Return (x, y) of the center of cell containing provided text 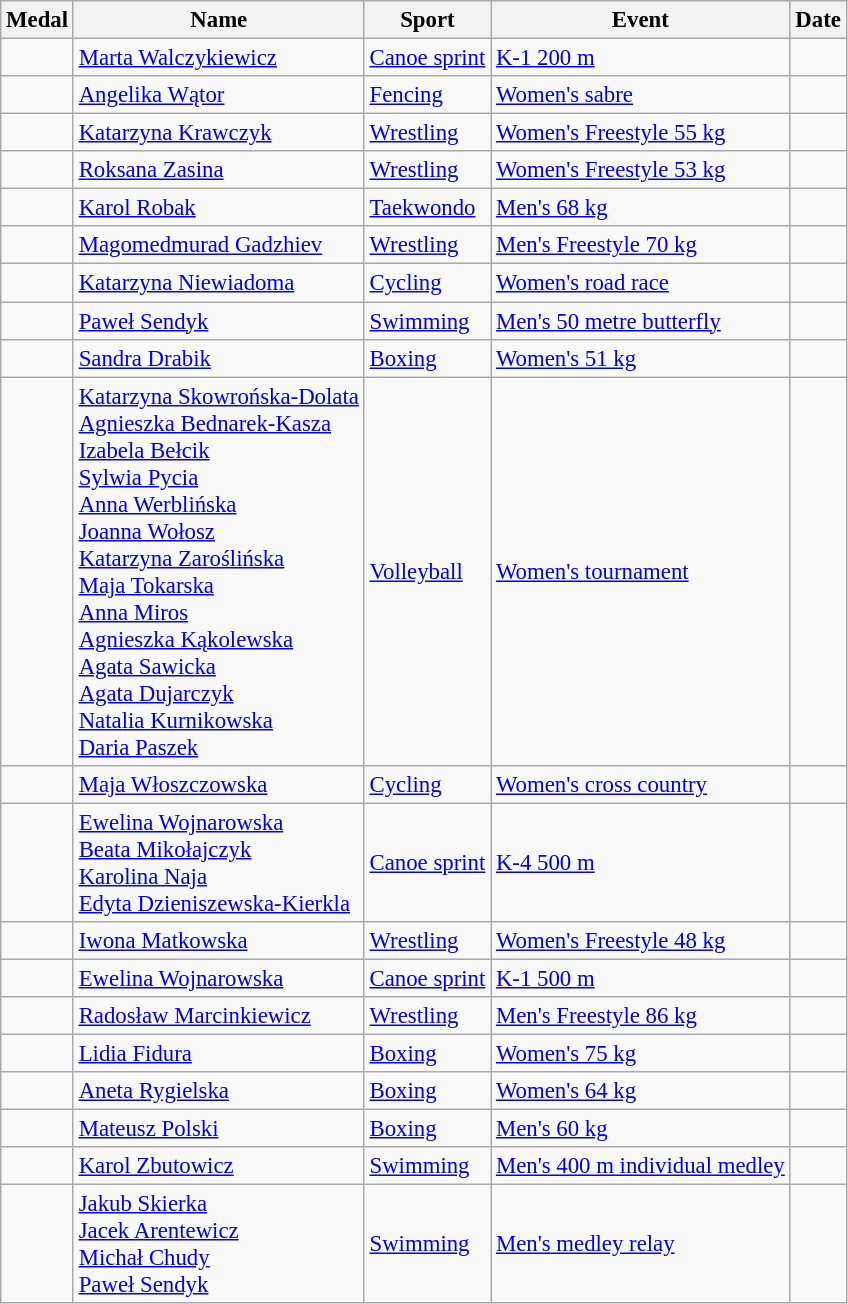
Women's 75 kg (640, 1053)
Women's Freestyle 55 kg (640, 133)
Name (218, 20)
Karol Zbutowicz (218, 1166)
Mateusz Polski (218, 1129)
Men's 60 kg (640, 1129)
Women's Freestyle 48 kg (640, 941)
Fencing (427, 95)
Roksana Zasina (218, 170)
Jakub SkierkaJacek ArentewiczMichał Chudy Paweł Sendyk (218, 1244)
Women's cross country (640, 784)
Women's sabre (640, 95)
Taekwondo (427, 208)
Men's 400 m individual medley (640, 1166)
K-1 200 m (640, 58)
Maja Włoszczowska (218, 784)
K-4 500 m (640, 862)
Medal (38, 20)
Volleyball (427, 572)
Radosław Marcinkiewicz (218, 1016)
Karol Robak (218, 208)
Event (640, 20)
Women's road race (640, 283)
Women's tournament (640, 572)
Paweł Sendyk (218, 321)
Lidia Fidura (218, 1053)
Women's 51 kg (640, 358)
Aneta Rygielska (218, 1091)
Men's 68 kg (640, 208)
Women's Freestyle 53 kg (640, 170)
K-1 500 m (640, 978)
Katarzyna Krawczyk (218, 133)
Iwona Matkowska (218, 941)
Men's Freestyle 70 kg (640, 245)
Date (818, 20)
Magomedmurad Gadzhiev (218, 245)
Ewelina Wojnarowska (218, 978)
Sandra Drabik (218, 358)
Marta Walczykiewicz (218, 58)
Katarzyna Niewiadoma (218, 283)
Women's 64 kg (640, 1091)
Sport (427, 20)
Angelika Wątor (218, 95)
Men's 50 metre butterfly (640, 321)
Ewelina WojnarowskaBeata MikołajczykKarolina Naja Edyta Dzieniszewska-Kierkla (218, 862)
Men's medley relay (640, 1244)
Men's Freestyle 86 kg (640, 1016)
